Return the (x, y) coordinate for the center point of the cell that contains the specified text.  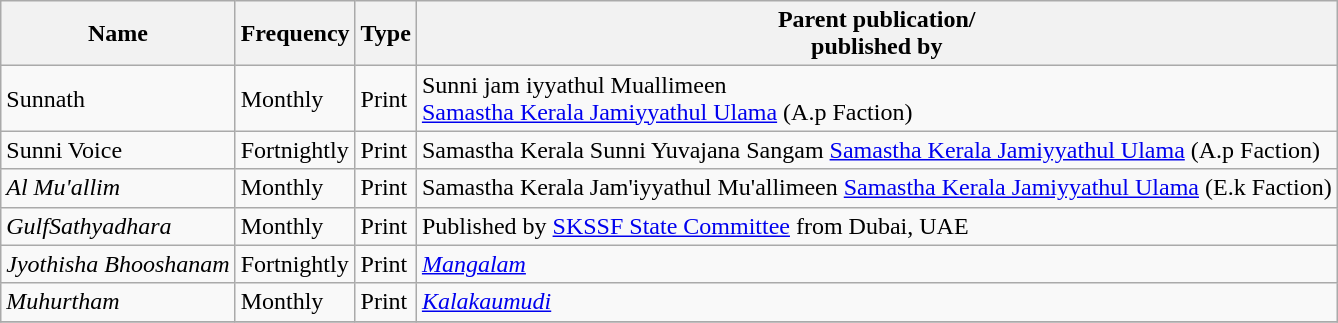
Muhurtham (118, 302)
Samastha Kerala Sunni Yuvajana Sangam Samastha Kerala Jamiyyathul Ulama (A.p Faction) (876, 150)
GulfSathyadhara (118, 226)
Type (386, 34)
Kalakaumudi (876, 302)
Jyothisha Bhooshanam (118, 264)
Samastha Kerala Jam'iyyathul Mu'allimeen Samastha Kerala Jamiyyathul Ulama (E.k Faction) (876, 188)
Sunnath (118, 98)
Parent publication/published by (876, 34)
Name (118, 34)
Sunni Voice (118, 150)
Mangalam (876, 264)
Frequency (295, 34)
Al Mu'allim (118, 188)
Published by SKSSF State Committee from Dubai, UAE (876, 226)
Sunni jam iyyathul MuallimeenSamastha Kerala Jamiyyathul Ulama (A.p Faction) (876, 98)
